Locate the cell with the specified text and output its (X, Y) center coordinate. 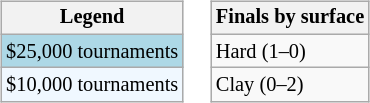
$25,000 tournaments (92, 51)
Hard (1–0) (290, 51)
Legend (92, 18)
Clay (0–2) (290, 85)
Finals by surface (290, 18)
$10,000 tournaments (92, 85)
